Capture the cell that displays the provided text and extract its (X, Y) central coordinate. 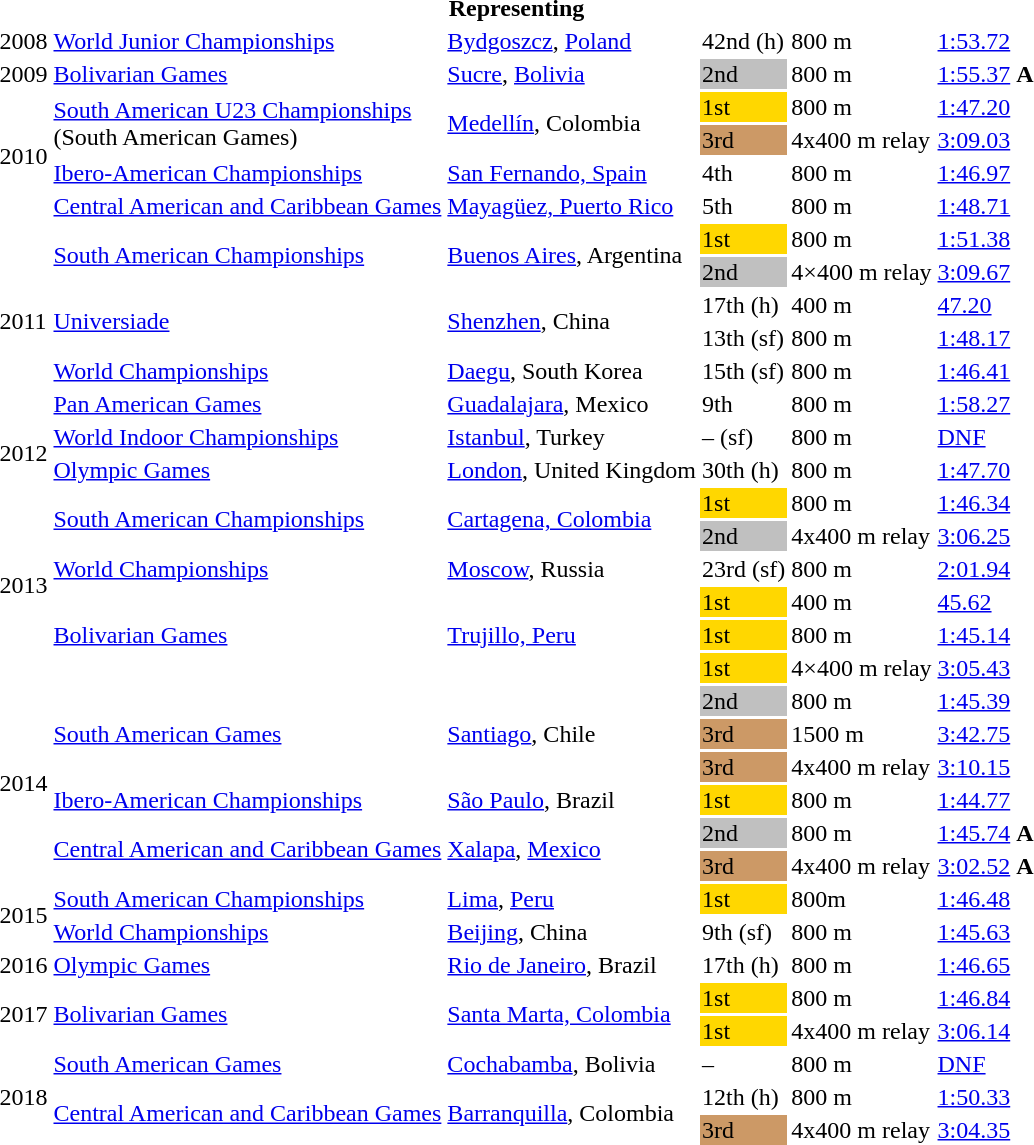
World Junior Championships (248, 41)
9th (744, 404)
Shenzhen, China (572, 322)
London, United Kingdom (572, 470)
Istanbul, Turkey (572, 437)
Barranquilla, Colombia (572, 1114)
Moscow, Russia (572, 569)
30th (h) (744, 470)
Beijing, China (572, 932)
Medellín, Colombia (572, 124)
Bydgoszcz, Poland (572, 41)
Universiade (248, 322)
Santa Marta, Colombia (572, 1014)
World Indoor Championships (248, 437)
4th (744, 173)
South American U23 Championships(South American Games) (248, 124)
Cochabamba, Bolivia (572, 1064)
Buenos Aires, Argentina (572, 256)
13th (sf) (744, 338)
Pan American Games (248, 404)
1500 m (862, 734)
– (sf) (744, 437)
800m (862, 899)
5th (744, 206)
Sucre, Bolivia (572, 74)
– (744, 1064)
Cartagena, Colombia (572, 520)
São Paulo, Brazil (572, 800)
42nd (h) (744, 41)
Daegu, South Korea (572, 371)
Rio de Janeiro, Brazil (572, 965)
23rd (sf) (744, 569)
Xalapa, Mexico (572, 850)
9th (sf) (744, 932)
12th (h) (744, 1097)
Mayagüez, Puerto Rico (572, 206)
15th (sf) (744, 371)
Guadalajara, Mexico (572, 404)
Lima, Peru (572, 899)
San Fernando, Spain (572, 173)
Santiago, Chile (572, 734)
Trujillo, Peru (572, 635)
